Extract the (X, Y) coordinate from the center of the cell holding the provided text.  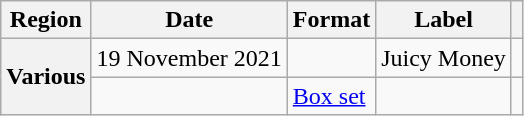
Format (331, 20)
Box set (331, 96)
Juicy Money (444, 58)
Label (444, 20)
19 November 2021 (189, 58)
Region (46, 20)
Date (189, 20)
Various (46, 77)
